Locate the cell with the specified text and output its [X, Y] center coordinate. 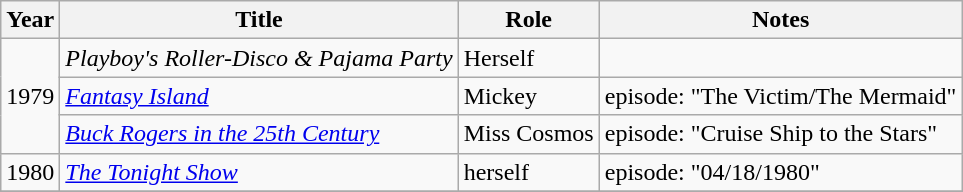
Mickey [528, 96]
episode: "The Victim/The Mermaid" [780, 96]
herself [528, 172]
1980 [30, 172]
The Tonight Show [259, 172]
Notes [780, 20]
Role [528, 20]
Fantasy Island [259, 96]
Herself [528, 58]
Buck Rogers in the 25th Century [259, 134]
episode: "Cruise Ship to the Stars" [780, 134]
1979 [30, 96]
episode: "04/18/1980" [780, 172]
Title [259, 20]
Playboy's Roller-Disco & Pajama Party [259, 58]
Miss Cosmos [528, 134]
Year [30, 20]
